Determine the [x, y] coordinate at the center of the cell enclosing the given text.  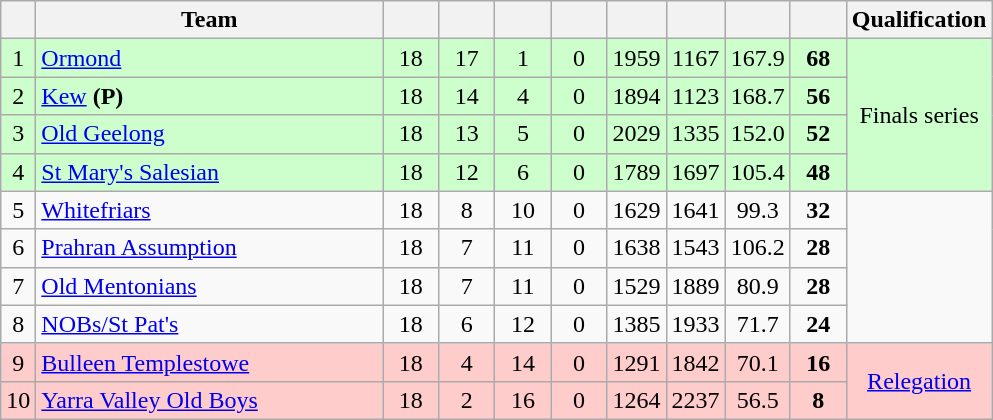
9 [18, 362]
24 [818, 324]
32 [818, 210]
1335 [696, 134]
2237 [696, 400]
1629 [636, 210]
1385 [636, 324]
Old Mentonians [210, 286]
1959 [636, 58]
1543 [696, 248]
152.0 [758, 134]
Team [210, 20]
2029 [636, 134]
Finals series [919, 115]
1167 [696, 58]
17 [467, 58]
Qualification [919, 20]
St Mary's Salesian [210, 172]
167.9 [758, 58]
NOBs/St Pat's [210, 324]
1529 [636, 286]
106.2 [758, 248]
1264 [636, 400]
Bulleen Templestowe [210, 362]
Yarra Valley Old Boys [210, 400]
1638 [636, 248]
68 [818, 58]
1641 [696, 210]
Kew (P) [210, 96]
1291 [636, 362]
1933 [696, 324]
1789 [636, 172]
Old Geelong [210, 134]
56 [818, 96]
3 [18, 134]
13 [467, 134]
56.5 [758, 400]
Ormond [210, 58]
1889 [696, 286]
80.9 [758, 286]
52 [818, 134]
168.7 [758, 96]
71.7 [758, 324]
1123 [696, 96]
1697 [696, 172]
70.1 [758, 362]
Relegation [919, 381]
Whitefriars [210, 210]
105.4 [758, 172]
1842 [696, 362]
99.3 [758, 210]
1894 [636, 96]
48 [818, 172]
Prahran Assumption [210, 248]
